From the cell containing the given text, extract its center point as (x, y) coordinate. 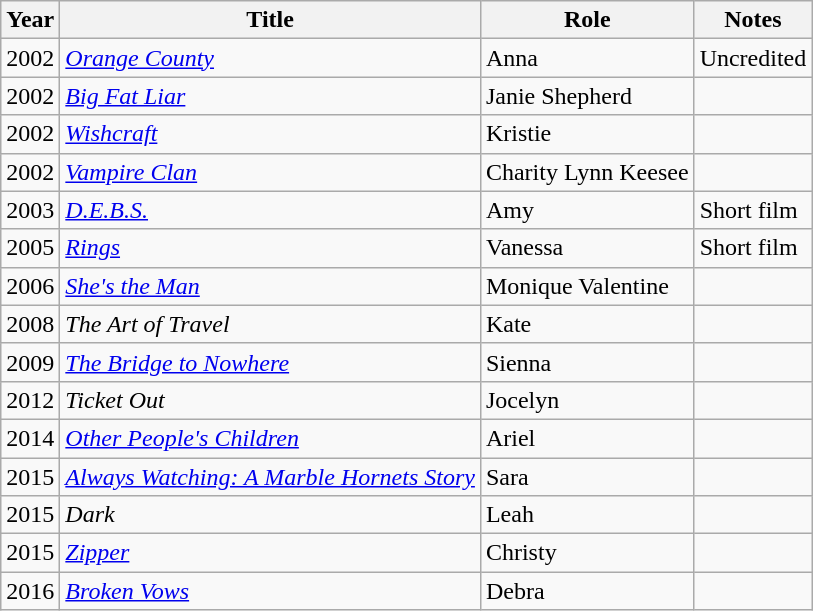
Janie Shepherd (587, 96)
Sara (587, 477)
Kristie (587, 134)
2008 (30, 324)
2014 (30, 438)
Debra (587, 591)
Wishcraft (270, 134)
Notes (753, 20)
2003 (30, 210)
Anna (587, 58)
Sienna (587, 362)
Ticket Out (270, 400)
Uncredited (753, 58)
Charity Lynn Keesee (587, 172)
2012 (30, 400)
Christy (587, 553)
Monique Valentine (587, 286)
Big Fat Liar (270, 96)
2005 (30, 248)
Always Watching: A Marble Hornets Story (270, 477)
Orange County (270, 58)
Broken Vows (270, 591)
Vampire Clan (270, 172)
2016 (30, 591)
2006 (30, 286)
The Art of Travel (270, 324)
Ariel (587, 438)
Dark (270, 515)
Kate (587, 324)
Rings (270, 248)
Vanessa (587, 248)
Role (587, 20)
Year (30, 20)
She's the Man (270, 286)
The Bridge to Nowhere (270, 362)
Title (270, 20)
Zipper (270, 553)
Amy (587, 210)
Other People's Children (270, 438)
2009 (30, 362)
D.E.B.S. (270, 210)
Leah (587, 515)
Jocelyn (587, 400)
